Determine the (X, Y) coordinate at the center of the cell enclosing the given text.  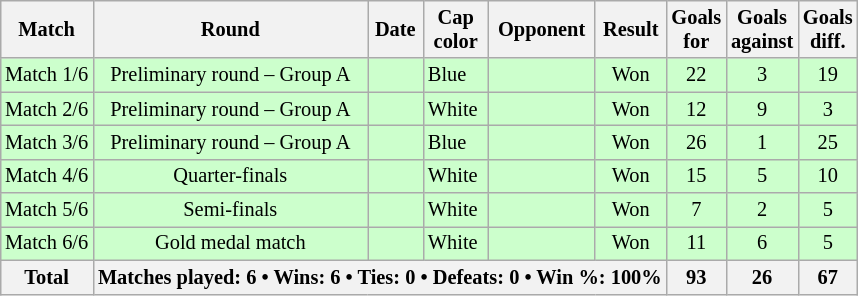
Capcolor (456, 29)
67 (828, 277)
Match 4/6 (46, 176)
Match 5/6 (46, 210)
12 (697, 109)
Semi-finals (230, 210)
Quarter-finals (230, 176)
19 (828, 75)
Total (46, 277)
9 (762, 109)
25 (828, 142)
Match 2/6 (46, 109)
Goalsdiff. (828, 29)
2 (762, 210)
Opponent (541, 29)
10 (828, 176)
1 (762, 142)
7 (697, 210)
Matches played: 6 • Wins: 6 • Ties: 0 • Defeats: 0 • Win %: 100% (380, 277)
Round (230, 29)
11 (697, 243)
Match 1/6 (46, 75)
6 (762, 243)
93 (697, 277)
22 (697, 75)
Goalsfor (697, 29)
Date (396, 29)
Result (631, 29)
Match 3/6 (46, 142)
Match (46, 29)
Goalsagainst (762, 29)
15 (697, 176)
Gold medal match (230, 243)
Match 6/6 (46, 243)
